Output the [x, y] coordinate of the center of the cell containing the given text.  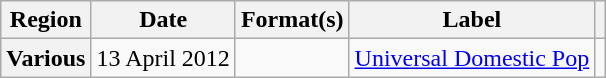
Region [46, 20]
Various [46, 58]
Format(s) [292, 20]
13 April 2012 [163, 58]
Universal Domestic Pop [472, 58]
Date [163, 20]
Label [472, 20]
